Return the [x, y] coordinate for the center point of the cell that contains the specified text.  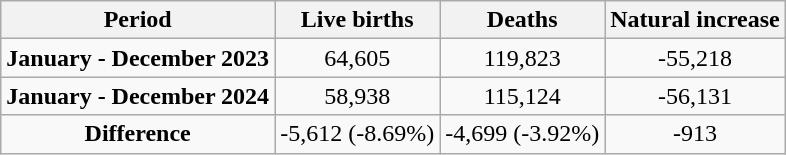
Deaths [522, 20]
-913 [696, 134]
58,938 [358, 96]
Difference [138, 134]
-5,612 (-8.69%) [358, 134]
119,823 [522, 58]
Natural increase [696, 20]
Period [138, 20]
-56,131 [696, 96]
-4,699 (-3.92%) [522, 134]
January - December 2024 [138, 96]
64,605 [358, 58]
115,124 [522, 96]
-55,218 [696, 58]
Live births [358, 20]
January - December 2023 [138, 58]
